Return the (X, Y) coordinate for the center point of the cell that contains the specified text.  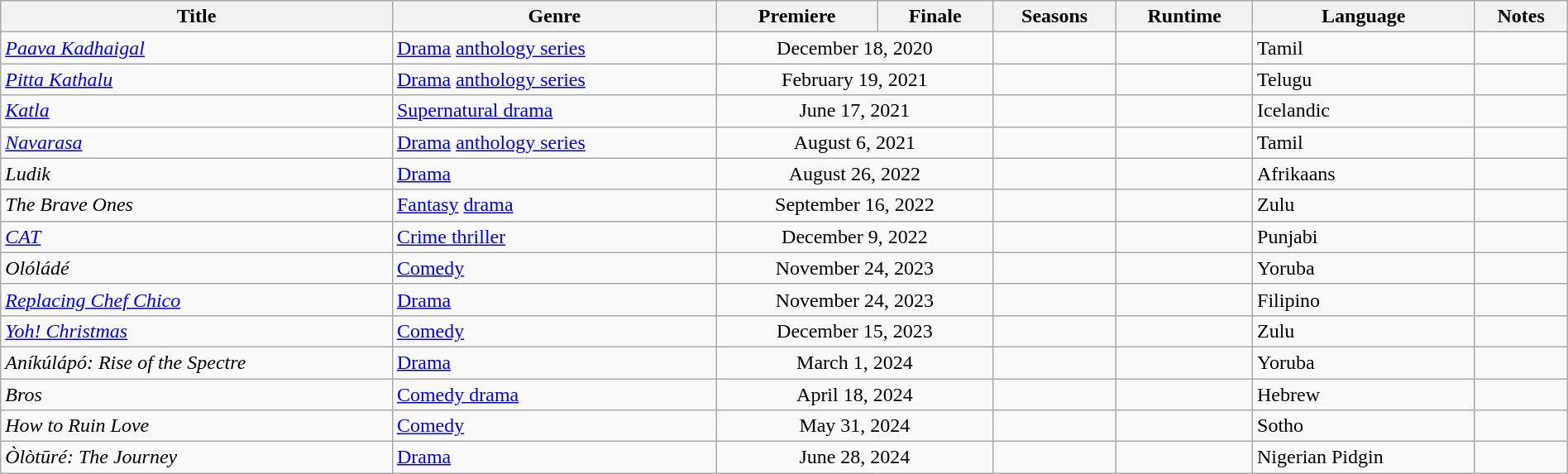
CAT (197, 237)
March 1, 2024 (854, 362)
September 16, 2022 (854, 205)
Comedy drama (554, 395)
Olóládé (197, 268)
Afrikaans (1364, 174)
Crime thriller (554, 237)
Hebrew (1364, 395)
Punjabi (1364, 237)
Seasons (1054, 17)
December 15, 2023 (854, 331)
Supernatural drama (554, 111)
December 9, 2022 (854, 237)
Yoh! Christmas (197, 331)
Notes (1521, 17)
How to Ruin Love (197, 426)
Nigerian Pidgin (1364, 457)
Navarasa (197, 142)
Bros (197, 395)
June 28, 2024 (854, 457)
Genre (554, 17)
Telugu (1364, 79)
August 26, 2022 (854, 174)
Aníkúlápó: Rise of the Spectre (197, 362)
The Brave Ones (197, 205)
Finale (935, 17)
Fantasy drama (554, 205)
Sotho (1364, 426)
December 18, 2020 (854, 48)
April 18, 2024 (854, 395)
Filipino (1364, 299)
Katla (197, 111)
August 6, 2021 (854, 142)
Òlòtūré: The Journey (197, 457)
May 31, 2024 (854, 426)
Paava Kadhaigal (197, 48)
Replacing Chef Chico (197, 299)
Icelandic (1364, 111)
Premiere (797, 17)
Runtime (1184, 17)
Pitta Kathalu (197, 79)
February 19, 2021 (854, 79)
Ludik (197, 174)
June 17, 2021 (854, 111)
Language (1364, 17)
Title (197, 17)
